Return [x, y] of the center of cell containing provided text 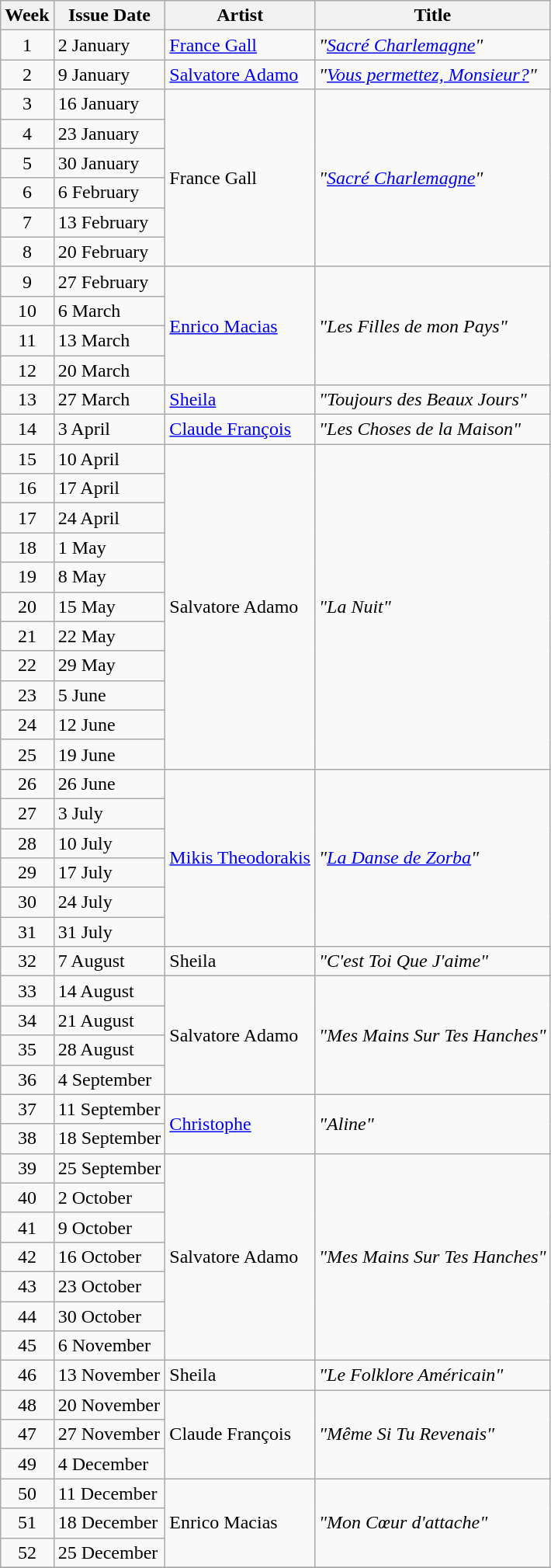
24 April [109, 518]
18 [27, 548]
20 November [109, 1405]
7 [27, 222]
23 [27, 695]
39 [27, 1168]
7 August [109, 961]
"La Danse de Zorba" [432, 857]
18 December [109, 1523]
2 January [109, 45]
28 [27, 843]
"C'est Toi Que J'aime" [432, 961]
21 August [109, 1020]
46 [27, 1375]
18 September [109, 1139]
20 March [109, 370]
41 [27, 1227]
45 [27, 1346]
30 January [109, 163]
11 September [109, 1109]
25 December [109, 1552]
10 [27, 311]
22 May [109, 636]
37 [27, 1109]
27 November [109, 1434]
21 [27, 636]
30 October [109, 1316]
40 [27, 1198]
6 [27, 193]
33 [27, 991]
16 [27, 488]
23 January [109, 134]
43 [27, 1286]
9 [27, 281]
35 [27, 1050]
11 December [109, 1493]
13 [27, 400]
16 January [109, 104]
28 August [109, 1050]
13 November [109, 1375]
51 [27, 1523]
4 December [109, 1464]
26 [27, 784]
3 April [109, 429]
10 July [109, 843]
2 [27, 75]
12 [27, 370]
13 March [109, 340]
31 July [109, 932]
"Les Filles de mon Pays" [432, 325]
4 September [109, 1080]
15 May [109, 607]
4 [27, 134]
8 [27, 252]
31 [27, 932]
17 April [109, 488]
Week [27, 16]
8 May [109, 577]
Title [432, 16]
24 July [109, 902]
6 November [109, 1346]
34 [27, 1020]
20 [27, 607]
15 [27, 459]
27 [27, 813]
19 June [109, 754]
38 [27, 1139]
"La Nuit" [432, 607]
49 [27, 1464]
5 June [109, 695]
14 [27, 429]
52 [27, 1552]
11 [27, 340]
6 March [109, 311]
9 October [109, 1227]
20 February [109, 252]
48 [27, 1405]
44 [27, 1316]
10 April [109, 459]
"Aline" [432, 1124]
17 July [109, 873]
24 [27, 725]
Issue Date [109, 16]
"Même Si Tu Revenais" [432, 1434]
Christophe [241, 1124]
"Toujours des Beaux Jours" [432, 400]
"Vous permettez, Monsieur?" [432, 75]
27 March [109, 400]
29 May [109, 666]
1 [27, 45]
25 September [109, 1168]
2 October [109, 1198]
29 [27, 873]
13 February [109, 222]
14 August [109, 991]
50 [27, 1493]
30 [27, 902]
Artist [241, 16]
6 February [109, 193]
1 May [109, 548]
26 June [109, 784]
"Les Choses de la Maison" [432, 429]
3 [27, 104]
47 [27, 1434]
27 February [109, 281]
23 October [109, 1286]
25 [27, 754]
22 [27, 666]
9 January [109, 75]
42 [27, 1257]
"Le Folklore Américain" [432, 1375]
3 July [109, 813]
19 [27, 577]
32 [27, 961]
Mikis Theodorakis [241, 857]
"Mon Cœur d'attache" [432, 1523]
36 [27, 1080]
12 June [109, 725]
16 October [109, 1257]
5 [27, 163]
17 [27, 518]
